Determine the [x, y] coordinate at the center of the cell enclosing the given text.  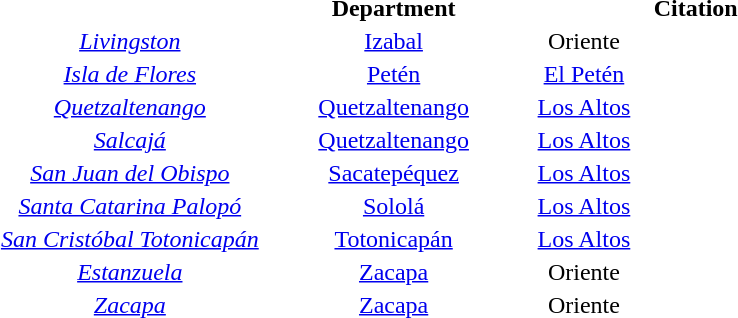
Totonicapán [394, 239]
Petén [394, 74]
Izabal [394, 41]
Zacapa [394, 272]
El Petén [584, 74]
Sololá [394, 206]
Sacatepéquez [394, 173]
